Scan for the cell matching the given text and deliver its (x, y) coordinate at center. 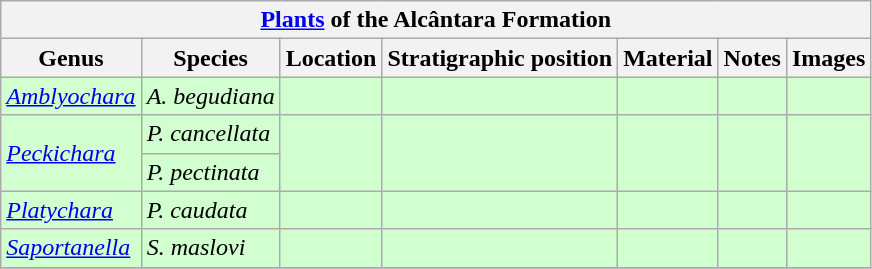
Species (210, 58)
Saportanella (71, 248)
Images (828, 58)
Amblyochara (71, 96)
P. cancellata (210, 134)
Material (668, 58)
Stratigraphic position (500, 58)
Location (331, 58)
S. maslovi (210, 248)
Plants of the Alcântara Formation (436, 20)
P. pectinata (210, 172)
A. begudiana (210, 96)
Notes (752, 58)
Genus (71, 58)
P. caudata (210, 210)
Platychara (71, 210)
Peckichara (71, 153)
